Scan for the cell matching the given text and deliver its [x, y] coordinate at center. 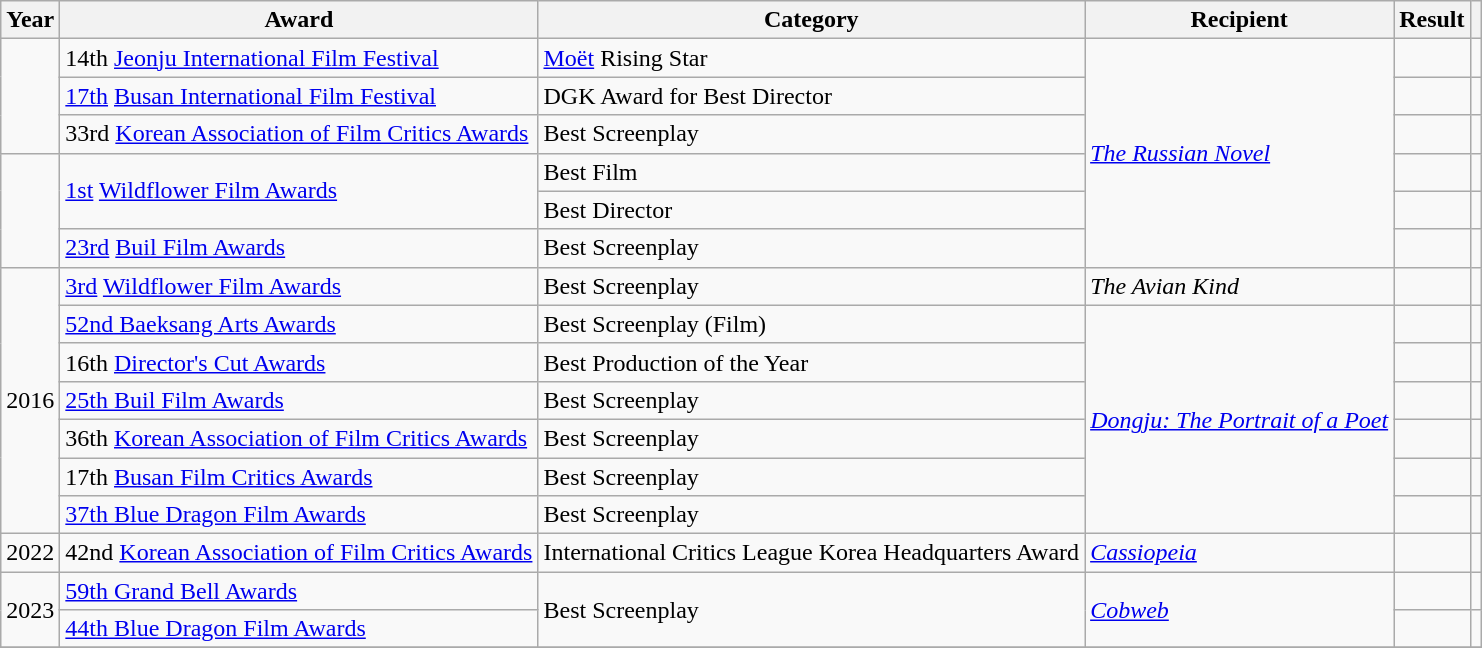
36th Korean Association of Film Critics Awards [299, 438]
37th Blue Dragon Film Awards [299, 515]
2022 [30, 553]
25th Buil Film Awards [299, 400]
The Avian Kind [1240, 286]
42nd Korean Association of Film Critics Awards [299, 553]
Best Production of the Year [812, 362]
17th Busan International Film Festival [299, 96]
3rd Wildflower Film Awards [299, 286]
International Critics League Korea Headquarters Award [812, 553]
Cassiopeia [1240, 553]
Year [30, 20]
17th Busan Film Critics Awards [299, 477]
Moët Rising Star [812, 58]
23rd Buil Film Awards [299, 248]
Cobweb [1240, 610]
The Russian Novel [1240, 153]
16th Director's Cut Awards [299, 362]
Best Screenplay (Film) [812, 324]
Recipient [1240, 20]
Best Director [812, 210]
59th Grand Bell Awards [299, 591]
Result [1432, 20]
33rd Korean Association of Film Critics Awards [299, 134]
DGK Award for Best Director [812, 96]
52nd Baeksang Arts Awards [299, 324]
14th Jeonju International Film Festival [299, 58]
Category [812, 20]
1st Wildflower Film Awards [299, 191]
2023 [30, 610]
44th Blue Dragon Film Awards [299, 629]
Best Film [812, 172]
Dongju: The Portrait of a Poet [1240, 419]
Award [299, 20]
2016 [30, 400]
